Find where the given text appears and provide that cell's center as (X, Y) coordinate. 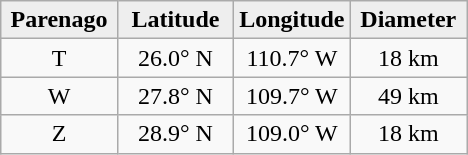
Longitude (292, 20)
28.9° N (175, 134)
T (59, 58)
Latitude (175, 20)
W (59, 96)
110.7° W (292, 58)
109.0° W (292, 134)
Parenago (59, 20)
49 km (408, 96)
Z (59, 134)
109.7° W (292, 96)
26.0° N (175, 58)
27.8° N (175, 96)
Diameter (408, 20)
